Identify which cell holds the provided text, then report its (X, Y) central coordinate. 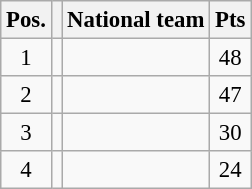
National team (136, 20)
4 (26, 170)
2 (26, 95)
Pos. (26, 20)
Pts (230, 20)
3 (26, 133)
24 (230, 170)
48 (230, 58)
30 (230, 133)
47 (230, 95)
1 (26, 58)
